Find where the given text appears and provide that cell's center as (X, Y) coordinate. 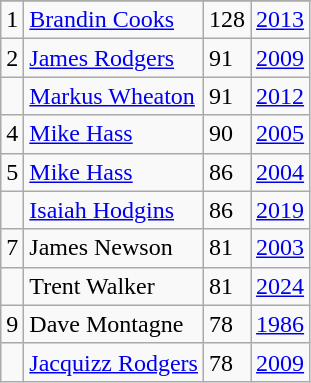
5 (12, 172)
1986 (280, 324)
2013 (280, 20)
2003 (280, 248)
Dave Montagne (114, 324)
90 (226, 134)
James Rodgers (114, 58)
Brandin Cooks (114, 20)
128 (226, 20)
7 (12, 248)
Jacquizz Rodgers (114, 362)
2024 (280, 286)
4 (12, 134)
2 (12, 58)
2019 (280, 210)
2004 (280, 172)
2012 (280, 96)
Isaiah Hodgins (114, 210)
Markus Wheaton (114, 96)
9 (12, 324)
1 (12, 20)
Trent Walker (114, 286)
2005 (280, 134)
James Newson (114, 248)
